Detect which cell encompasses the target text, then output its [x, y] center coordinate. 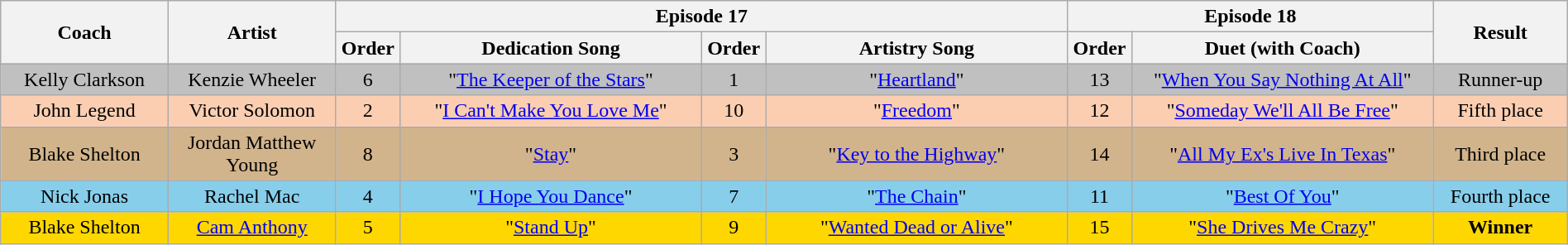
9 [734, 228]
15 [1100, 228]
Victor Solomon [251, 111]
3 [734, 154]
Episode 17 [701, 17]
Episode 18 [1250, 17]
Fourth place [1500, 196]
Kelly Clarkson [84, 79]
13 [1100, 79]
Jordan Matthew Young [251, 154]
Winner [1500, 228]
Coach [84, 32]
7 [734, 196]
"I Hope You Dance" [551, 196]
John Legend [84, 111]
12 [1100, 111]
"Someday We'll All Be Free" [1282, 111]
Artistry Song [916, 48]
Duet (with Coach) [1282, 48]
11 [1100, 196]
1 [734, 79]
Runner-up [1500, 79]
"The Chain" [916, 196]
Rachel Mac [251, 196]
2 [368, 111]
"Stand Up" [551, 228]
Artist [251, 32]
Kenzie Wheeler [251, 79]
"Freedom" [916, 111]
Cam Anthony [251, 228]
6 [368, 79]
"The Keeper of the Stars" [551, 79]
Dedication Song [551, 48]
"Heartland" [916, 79]
"She Drives Me Crazy" [1282, 228]
Result [1500, 32]
"All My Ex's Live In Texas" [1282, 154]
5 [368, 228]
"Key to the Highway" [916, 154]
Nick Jonas [84, 196]
4 [368, 196]
8 [368, 154]
"Stay" [551, 154]
"I Can't Make You Love Me" [551, 111]
14 [1100, 154]
"Wanted Dead or Alive" [916, 228]
Fifth place [1500, 111]
"When You Say Nothing At All" [1282, 79]
10 [734, 111]
Third place [1500, 154]
"Best Of You" [1282, 196]
